Detect which cell encompasses the target text, then output its (x, y) center coordinate. 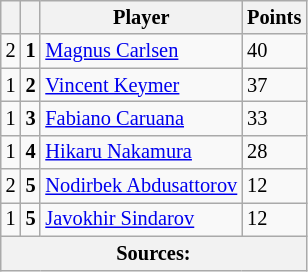
Sources: (154, 253)
Player (141, 17)
Nodirbek Abdusattorov (141, 186)
Vincent Keymer (141, 85)
Javokhir Sindarov (141, 219)
Fabiano Caruana (141, 118)
4 (31, 152)
3 (31, 118)
33 (274, 118)
28 (274, 152)
Points (274, 17)
37 (274, 85)
Hikaru Nakamura (141, 152)
40 (274, 51)
Magnus Carlsen (141, 51)
